Scan for the cell matching the given text and deliver its [x, y] coordinate at center. 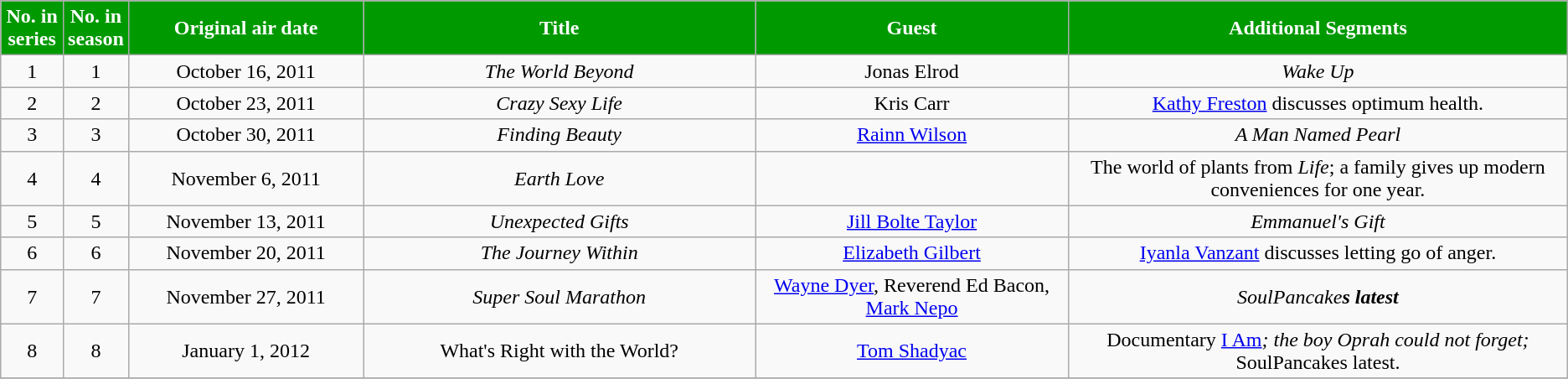
A Man Named Pearl [1318, 135]
Jill Bolte Taylor [912, 221]
No. inseason [96, 29]
Rainn Wilson [912, 135]
November 6, 2011 [246, 178]
Additional Segments [1318, 29]
Wayne Dyer, Reverend Ed Bacon, Mark Nepo [912, 297]
Finding Beauty [560, 135]
Tom Shadyac [912, 350]
Unexpected Gifts [560, 221]
Elizabeth Gilbert [912, 253]
Guest [912, 29]
No. inseries [32, 29]
Kris Carr [912, 103]
The World Beyond [560, 71]
Iyanla Vanzant discusses letting go of anger. [1318, 253]
Title [560, 29]
Wake Up [1318, 71]
Emmanuel's Gift [1318, 221]
Crazy Sexy Life [560, 103]
Kathy Freston discusses optimum health. [1318, 103]
November 20, 2011 [246, 253]
November 27, 2011 [246, 297]
Original air date [246, 29]
Jonas Elrod [912, 71]
October 30, 2011 [246, 135]
November 13, 2011 [246, 221]
October 16, 2011 [246, 71]
What's Right with the World? [560, 350]
SoulPancakes latest [1318, 297]
The world of plants from Life; a family gives up modern conveniences for one year. [1318, 178]
Earth Love [560, 178]
Documentary I Am; the boy Oprah could not forget; SoulPancakes latest. [1318, 350]
October 23, 2011 [246, 103]
Super Soul Marathon [560, 297]
The Journey Within [560, 253]
January 1, 2012 [246, 350]
